Capture the cell that displays the provided text and extract its (x, y) central coordinate. 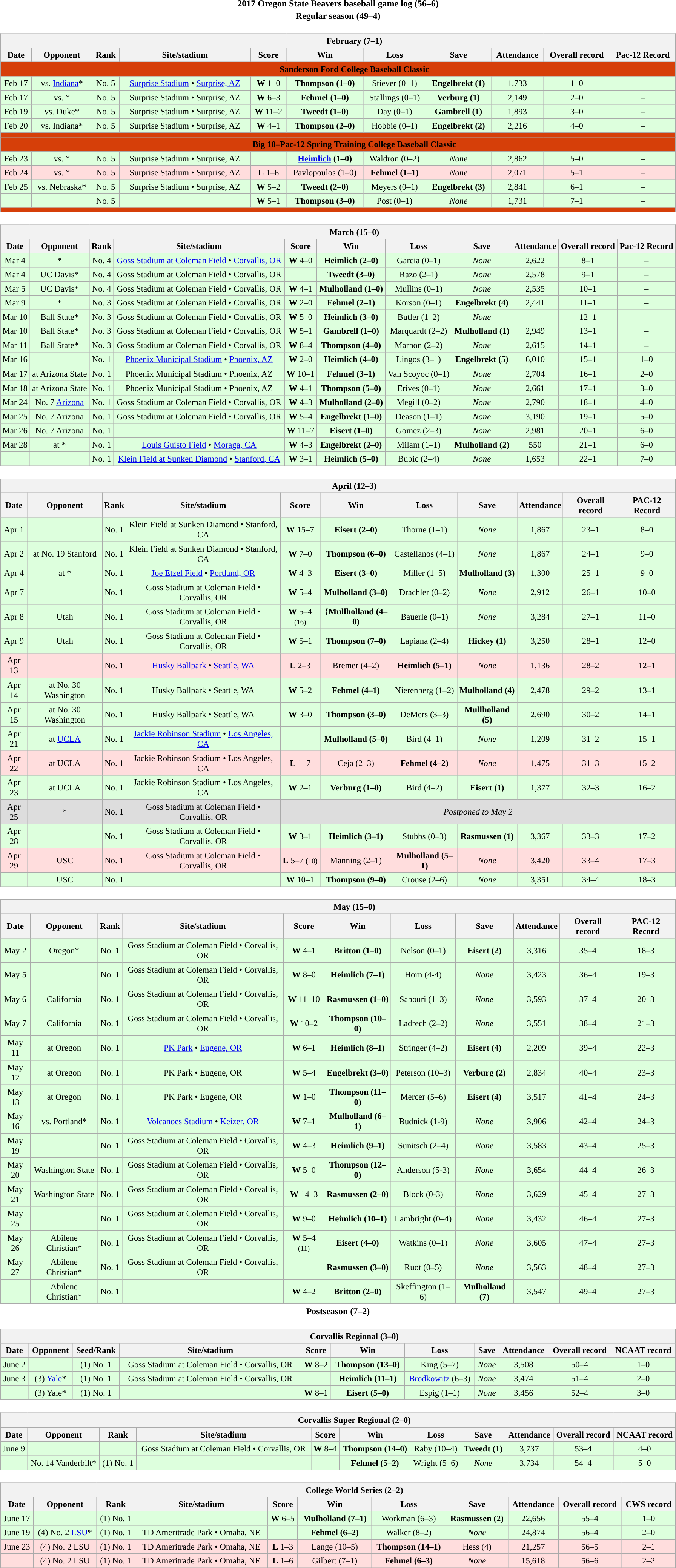
Mulholland (1–0) (351, 288)
Feb 23 (16, 158)
29–2 (591, 690)
21–3 (646, 1023)
26–1 (591, 593)
2,209 (537, 1048)
2,149 (518, 98)
Big 10–Pac-12 Spring Training College Baseball Classic (338, 144)
Heimlich (4–0) (351, 359)
Thompson (1–0) (325, 83)
3,474 (524, 1379)
vs. Duke* (62, 112)
22,656 (533, 1518)
2,704 (535, 374)
Tweedt (3–0) (351, 275)
2,862 (518, 158)
Apr 22 (14, 763)
1,377 (540, 787)
3,456 (524, 1393)
W 6–3 (269, 98)
2–1 (648, 1547)
2,834 (537, 1072)
Engelbrekt (4) (482, 303)
Verburg (2) (484, 1072)
Hickey (1) (487, 641)
36–4 (588, 975)
46–4 (588, 1219)
Apr 1 (14, 529)
Miller (1–5) (425, 573)
38–4 (588, 1023)
1,475 (540, 763)
56–6 (590, 1561)
Castellanos (4–1) (425, 554)
W 14–3 (304, 1194)
Seed/Rank (96, 1350)
Engelbrekt (3) (459, 187)
W 15–7 (300, 529)
Verburg (1–0) (356, 787)
Nierenberg (1–2) (425, 690)
Heimlich (3–0) (351, 317)
Thompson (13–0) (367, 1365)
Mulholland (2–0) (351, 402)
May 16 (15, 1121)
Feb 20 (16, 126)
27–1 (591, 617)
{Mullholland (4–0) (356, 617)
16–2 (647, 787)
Stubbs (0–3) (425, 836)
Engelbrekt (1) (459, 83)
Joe Etzel Field • Portland, OR (203, 573)
12–0 (647, 641)
Bubic (2–4) (419, 459)
Nelson (0–1) (423, 950)
Apr 21 (14, 738)
Garcia (0–1) (419, 260)
Fehmel (6–3) (409, 1561)
W 2–1 (300, 787)
Eisert (2–0) (356, 529)
3,432 (537, 1219)
31–3 (591, 763)
25–3 (646, 1146)
3,654 (537, 1170)
11–1 (588, 303)
Fehmel (5–2) (375, 1463)
Rasmussen (1–0) (358, 999)
3,284 (540, 617)
Mar 26 (15, 430)
No. 14 Vanderbilt* (63, 1463)
19–3 (646, 975)
55–4 (590, 1518)
Ruot (0–5) (423, 1267)
Heimlich (2–0) (351, 260)
Watkins (0–1) (423, 1243)
54–4 (583, 1463)
Deason (1–1) (419, 416)
Lingos (3–1) (419, 359)
Apr 14 (14, 690)
Mulholland (6–1) (358, 1121)
550 (535, 445)
Heimlich (9–1) (358, 1146)
Pavlopoulos (1–0) (325, 172)
10–1 (588, 288)
Gambrell (1–0) (351, 331)
Megill (0–2) (419, 402)
33–3 (591, 836)
Feb 25 (16, 187)
24–1 (591, 554)
7–1 (577, 201)
Postponed to May 2 (478, 812)
Apr 25 (14, 812)
Hobbie (0–1) (395, 126)
17–3 (647, 861)
Raby (10–4) (436, 1448)
3,551 (537, 1023)
Post (0–1) (395, 201)
Mulholland (5–1) (425, 861)
31–2 (591, 738)
Rasmussen (2–0) (358, 1194)
W 6–5 (283, 1518)
Mar 17 (15, 374)
May 11 (15, 1048)
21–1 (588, 445)
Butler (1–2) (419, 317)
Thorne (1–1) (425, 529)
3,517 (537, 1097)
3,316 (537, 950)
Espig (1–1) (440, 1393)
DeMers (3–3) (425, 714)
28–2 (591, 665)
W 8–2 (316, 1365)
Meyers (0–1) (395, 187)
Heimlich (7–1) (358, 975)
Apr 13 (14, 665)
56–5 (590, 1547)
W 4–2 (304, 1291)
Apr 23 (14, 787)
June 9 (14, 1448)
May 7 (15, 1023)
June 3 (14, 1379)
May 2 (15, 950)
Waldron (0–2) (395, 158)
44–4 (588, 1170)
Heimlich (3–1) (356, 836)
1,893 (518, 112)
Skeffington (1–6) (423, 1291)
May 27 (15, 1267)
Corvallis Regional (3–0) (338, 1336)
6,010 (535, 359)
Fehmel (4–2) (425, 763)
42–4 (588, 1121)
Eisert (1–0) (351, 430)
Mulholland (2) (482, 445)
20–1 (588, 430)
10–0 (647, 593)
17–2 (647, 836)
Wright (5–6) (436, 1463)
W 10–2 (304, 1023)
Fehmel (2–1) (351, 303)
Britton (1–0) (358, 950)
May 5 (15, 975)
3,563 (537, 1267)
W 5–4 (16) (300, 617)
40–4 (588, 1072)
3,351 (540, 880)
16–1 (588, 374)
Eisert (2) (484, 950)
5–1 (577, 172)
Thompson (7–0) (356, 641)
3,629 (537, 1194)
32–3 (591, 787)
May (15–0) (338, 907)
2,661 (535, 388)
CWS record (648, 1504)
2,478 (540, 690)
Stringer (4–2) (423, 1048)
9–1 (588, 275)
vs. Portland* (64, 1121)
Mulholland (5–0) (356, 738)
35–4 (588, 950)
Mullholland (5) (487, 714)
June 17 (17, 1518)
Fehmel (1–1) (395, 172)
Mar 11 (15, 345)
Thompson (12–0) (358, 1170)
Thompson (4–0) (351, 345)
Heimlich (1–0) (325, 158)
Manning (2–1) (356, 861)
Mercer (5–6) (423, 1097)
Anderson (5-3) (423, 1170)
8–0 (647, 529)
Feb 19 (16, 112)
College World Series (2–2) (338, 1490)
Apr 28 (14, 836)
3,734 (530, 1463)
Lambright (0–4) (423, 1219)
W 4–0 (301, 260)
2,535 (535, 288)
Heimlich (10–1) (358, 1219)
47–4 (588, 1243)
Ladrech (2–2) (423, 1023)
25–1 (591, 573)
1,136 (540, 665)
Fehmel (3–1) (351, 374)
3,367 (540, 836)
52–4 (580, 1393)
3,547 (537, 1291)
3,593 (537, 999)
March (15–0) (338, 232)
Mulholland (3–0) (356, 593)
Feb 24 (16, 172)
Eisert (5–0) (367, 1393)
21,257 (533, 1547)
W 8–1 (316, 1393)
Tweedt (1) (483, 1448)
Mar 28 (15, 445)
Engelbrekt (1–0) (351, 416)
Drachler (0–2) (425, 593)
17–1 (588, 388)
Heimlich (11–1) (367, 1379)
Apr 2 (14, 554)
1,731 (518, 201)
2,912 (540, 593)
Razo (2–1) (419, 275)
June 23 (17, 1547)
3,605 (537, 1243)
2–2 (648, 1561)
L 5–7 (10) (300, 861)
Bremer (4–2) (356, 665)
3,737 (530, 1448)
20–3 (646, 999)
at No. 19 Stanford (65, 554)
May 20 (15, 1170)
49–4 (588, 1291)
May 21 (15, 1194)
15,618 (533, 1561)
Bird (4–1) (425, 738)
2,441 (535, 303)
1,733 (518, 83)
Rasmussen (2) (477, 1518)
Heimlich (5–0) (351, 459)
Engelbrekt (3–0) (358, 1072)
Thompson (5–0) (351, 388)
L 1–7 (300, 763)
51–4 (580, 1379)
Rasmussen (3–0) (358, 1267)
June 19 (17, 1533)
W 7–0 (300, 554)
Gilbert (7–1) (334, 1561)
Mar 5 (15, 288)
Tweedt (1–0) (325, 112)
2,578 (535, 275)
Ceja (2–3) (356, 763)
Crouse (2–6) (425, 880)
3,508 (524, 1365)
Mar 25 (15, 416)
Bird (4–2) (425, 787)
Erives (0–1) (419, 388)
48–4 (588, 1267)
26–3 (646, 1170)
May 12 (15, 1072)
50–4 (580, 1365)
30–2 (591, 714)
Van Scoyoc (0–1) (419, 374)
23–3 (646, 1072)
3,190 (535, 416)
Sunitsch (2–4) (423, 1146)
Apr 29 (14, 861)
Mulholland (1) (482, 331)
1,300 (540, 573)
Britton (2–0) (358, 1291)
Hess (4) (477, 1547)
Engelbrekt (5) (482, 359)
Volcanoes Stadium • Keizer, OR (203, 1121)
Thompson (14–0) (375, 1448)
Eisert (4–0) (358, 1243)
Mulholland (4) (487, 690)
Budnick (1-9) (423, 1121)
Apr 9 (14, 641)
vs. Nebraska* (62, 187)
Bauerle (0–1) (425, 617)
June 2 (14, 1365)
Mullins (0–1) (419, 288)
May 25 (15, 1219)
7–0 (647, 459)
L 2–3 (300, 665)
2,216 (518, 126)
Block (0-3) (423, 1194)
3,250 (540, 641)
May 26 (15, 1243)
February (7–1) (338, 41)
34–4 (591, 880)
45–4 (588, 1194)
43–4 (588, 1146)
Marquardt (2–2) (419, 331)
Mar 24 (15, 402)
Stiever (0–1) (395, 83)
Thompson (9–0) (356, 880)
19–1 (588, 416)
Mulholland (7) (484, 1291)
W 8–0 (304, 975)
Fehmel (6–2) (334, 1533)
Thompson (6–0) (356, 554)
Sabouri (1–3) (423, 999)
Day (0–1) (395, 112)
W 7–1 (304, 1121)
2,622 (535, 260)
56–4 (590, 1533)
3,423 (537, 975)
Thompson (10–0) (358, 1023)
Rasmussen (1) (487, 836)
15–2 (647, 763)
Mar 9 (15, 303)
W 11–2 (269, 112)
33–4 (591, 861)
41–4 (588, 1097)
Thompson (2–0) (325, 126)
Lange (10–5) (334, 1547)
W 11–7 (301, 430)
Gomez (2–3) (419, 430)
2,615 (535, 345)
Mar 18 (15, 388)
2,790 (535, 402)
1,209 (540, 738)
Mulholland (7–1) (334, 1518)
Oregon* (64, 950)
6–1 (577, 187)
Korson (0–1) (419, 303)
1,653 (535, 459)
April (12–3) (338, 486)
Thompson (14–1) (409, 1547)
22–3 (646, 1048)
2,841 (518, 187)
28–1 (591, 641)
2,071 (518, 172)
May 13 (15, 1097)
3,420 (540, 861)
Verburg (1) (459, 98)
King (5–7) (440, 1365)
Apr 8 (14, 617)
Marnon (2–2) (419, 345)
24,874 (533, 1533)
Mulholland (3) (487, 573)
23–1 (591, 529)
W 6–1 (304, 1048)
18–1 (588, 402)
Corvallis Super Regional (2–0) (338, 1420)
May 6 (15, 999)
2,949 (535, 331)
Heimlich (5–1) (425, 665)
39–4 (588, 1048)
3,583 (537, 1146)
W 3–0 (300, 714)
Tweedt (2–0) (325, 187)
Eisert (1) (487, 787)
Fehmel (1–0) (325, 98)
Mar 16 (15, 359)
May 19 (15, 1146)
11–0 (647, 617)
(4) No. 2 LSU* (65, 1533)
Sanderson Ford College Baseball Classic (338, 69)
Heimlich (8–1) (358, 1048)
Apr 15 (14, 714)
Horn (4-4) (423, 975)
53–4 (583, 1448)
8–1 (588, 260)
Eisert (3–0) (356, 573)
37–4 (588, 999)
Engelbrekt (2–0) (351, 445)
L 1–3 (283, 1547)
Lapiana (2–4) (425, 641)
Peterson (10–3) (423, 1072)
Thompson (11–0) (358, 1097)
Gambrell (1) (459, 112)
2,981 (535, 430)
Engelbrekt (2) (459, 126)
Workman (6–3) (409, 1518)
Louis Guisto Field • Moraga, CA (199, 445)
Apr 7 (14, 593)
2,690 (540, 714)
W 9–0 (304, 1219)
Milam (1–1) (419, 445)
W 11–10 (304, 999)
W 5–4 (11) (304, 1243)
Fehmel (4–1) (356, 690)
Stallings (0–1) (395, 98)
Apr 4 (14, 573)
22–1 (588, 459)
Brodkowitz (6–3) (440, 1379)
3,906 (537, 1121)
Walker (8–2) (409, 1533)
